Extract the (X, Y) coordinate from the center of the cell holding the provided text.  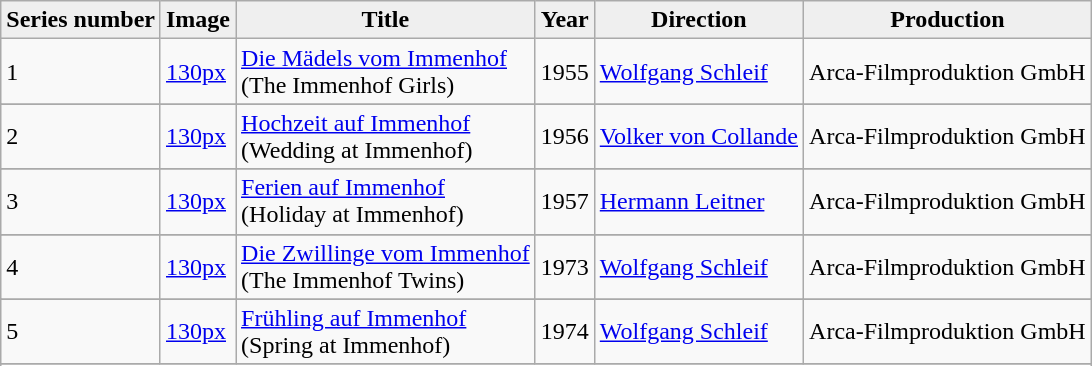
Volker von Collande (698, 136)
Ferien auf Immenhof(Holiday at Immenhof) (386, 202)
Die Mädels vom Immenhof(The Immenhof Girls) (386, 72)
Year (564, 20)
Production (948, 20)
1956 (564, 136)
Series number (81, 20)
Die Zwillinge vom Immenhof(The Immenhof Twins) (386, 266)
1974 (564, 332)
Frühling auf Immenhof(Spring at Immenhof) (386, 332)
1957 (564, 202)
1 (81, 72)
Image (198, 20)
3 (81, 202)
Hermann Leitner (698, 202)
2 (81, 136)
1973 (564, 266)
Hochzeit auf Immenhof(Wedding at Immenhof) (386, 136)
4 (81, 266)
Title (386, 20)
Direction (698, 20)
1955 (564, 72)
5 (81, 332)
